Return the [x, y] coordinate for the center point of the cell that contains the specified text.  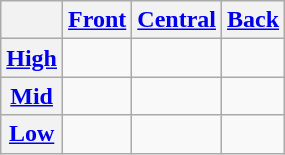
Mid [32, 96]
High [32, 58]
Central [177, 20]
Back [254, 20]
Front [98, 20]
Low [32, 134]
